Return (x, y) of the center of cell containing provided text 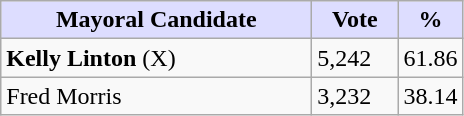
Mayoral Candidate (156, 20)
% (430, 20)
Vote (355, 20)
3,232 (355, 96)
Fred Morris (156, 96)
61.86 (430, 58)
38.14 (430, 96)
5,242 (355, 58)
Kelly Linton (X) (156, 58)
